Search for the cell housing the specified text and yield its (x, y) center coordinate. 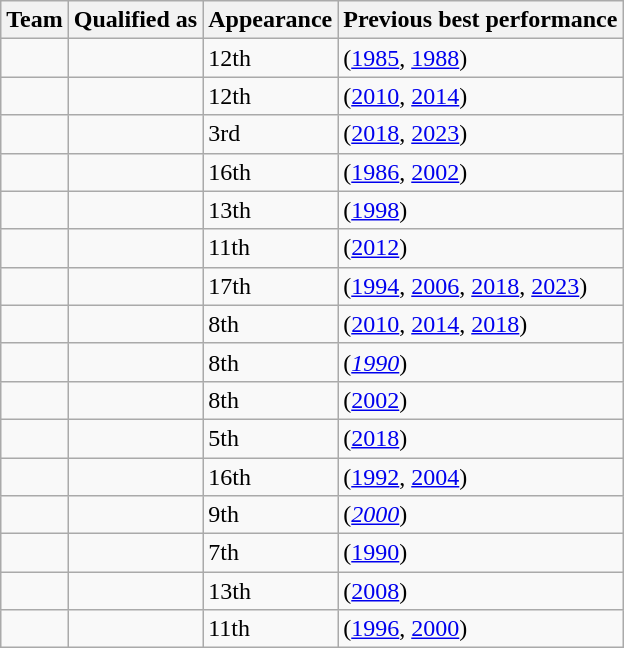
(2000) (480, 515)
(2012) (480, 248)
7th (270, 553)
(1992, 2004) (480, 477)
(2002) (480, 400)
(1985, 1988) (480, 58)
Team (35, 20)
(2008) (480, 591)
(2018, 2023) (480, 134)
9th (270, 515)
3rd (270, 134)
17th (270, 286)
Previous best performance (480, 20)
(2018) (480, 438)
5th (270, 438)
(2010, 2014, 2018) (480, 324)
(1998) (480, 210)
(2010, 2014) (480, 96)
Appearance (270, 20)
(1986, 2002) (480, 172)
Qualified as (135, 20)
(1996, 2000) (480, 629)
(1994, 2006, 2018, 2023) (480, 286)
